Extract the (x, y) coordinate from the center of the cell holding the provided text.  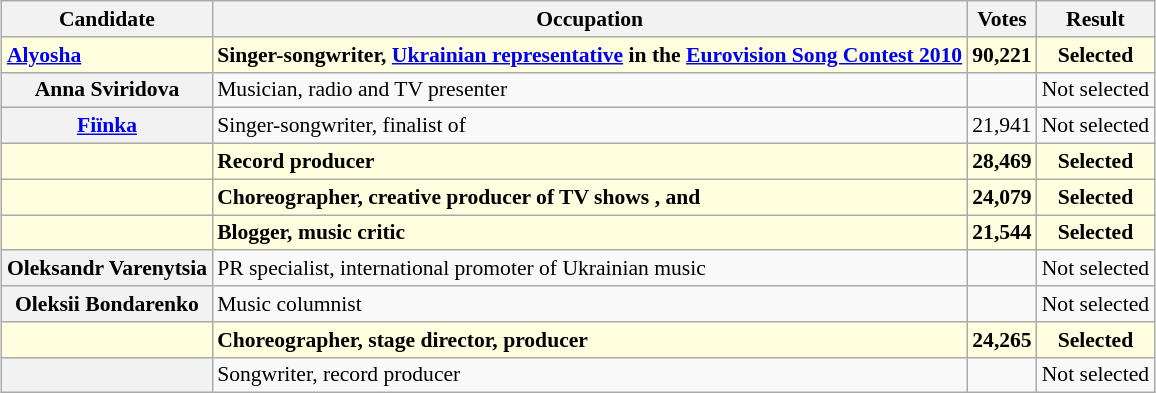
Occupation (590, 19)
Votes (1002, 19)
Songwriter, record producer (590, 375)
Singer-songwriter, Ukrainian representative in the Eurovision Song Contest 2010 (590, 55)
Oleksandr Varenytsia (107, 269)
Fiїnka (107, 126)
24,079 (1002, 197)
Record producer (590, 162)
Singer-songwriter, finalist of (590, 126)
Choreographer, creative producer of TV shows , and (590, 197)
90,221 (1002, 55)
Alyosha (107, 55)
28,469 (1002, 162)
Candidate (107, 19)
Anna Sviridova (107, 90)
Blogger, music critic (590, 233)
21,544 (1002, 233)
PR specialist, international promoter of Ukrainian music (590, 269)
Choreographer, stage director, producer (590, 340)
Result (1096, 19)
Music columnist (590, 304)
24,265 (1002, 340)
21,941 (1002, 126)
Musician, radio and TV presenter (590, 90)
Oleksii Bondarenko (107, 304)
